Detect which cell encompasses the target text, then output its (x, y) center coordinate. 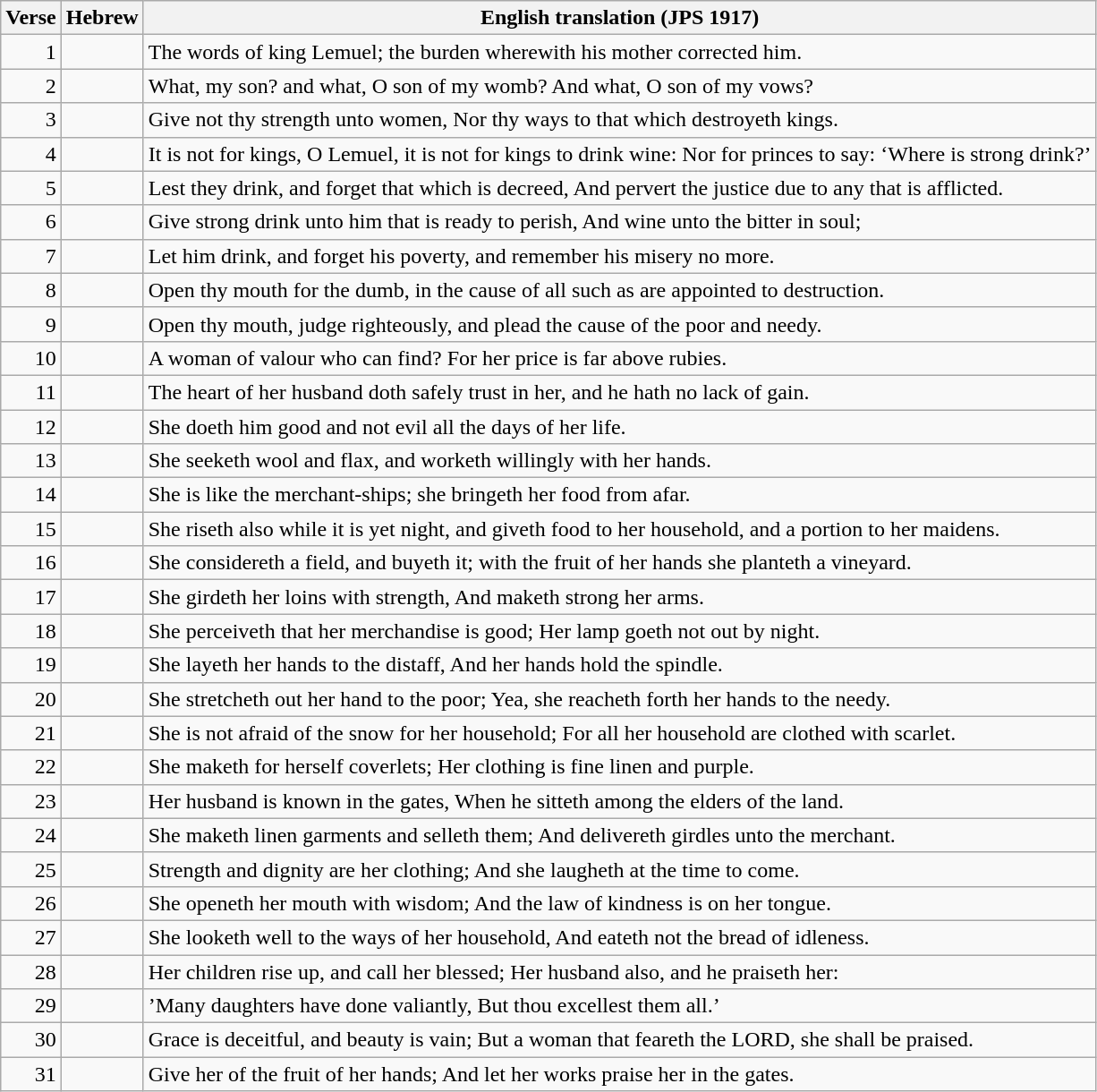
Give not thy strength unto women, Nor thy ways to that which destroyeth kings. (619, 120)
She stretcheth out her hand to the poor; Yea, she reacheth forth her hands to the needy. (619, 699)
3 (31, 120)
Give her of the fruit of her hands; And let her works praise her in the gates. (619, 1074)
’Many daughters have done valiantly, But thou excellest them all.’ (619, 1006)
What, my son? and what, O son of my womb? And what, O son of my vows? (619, 86)
She perceiveth that her merchandise is good; Her lamp goeth not out by night. (619, 631)
12 (31, 427)
She maketh for herself coverlets; Her clothing is fine linen and purple. (619, 767)
Let him drink, and forget his poverty, and remember his misery no more. (619, 256)
5 (31, 188)
She is not afraid of the snow for her household; For all her household are clothed with scarlet. (619, 733)
6 (31, 222)
18 (31, 631)
She openeth her mouth with wisdom; And the law of kindness is on her tongue. (619, 903)
23 (31, 801)
She seeketh wool and flax, and worketh willingly with her hands. (619, 461)
English translation (JPS 1917) (619, 18)
17 (31, 597)
She doeth him good and not evil all the days of her life. (619, 427)
She is like the merchant-ships; she bringeth her food from afar. (619, 495)
21 (31, 733)
19 (31, 665)
She looketh well to the ways of her household, And eateth not the bread of idleness. (619, 937)
29 (31, 1006)
The words of king Lemuel; the burden wherewith his mother corrected him. (619, 52)
14 (31, 495)
Her children rise up, and call her blessed; Her husband also, and he praiseth her: (619, 971)
9 (31, 324)
Grace is deceitful, and beauty is vain; But a woman that feareth the LORD, she shall be praised. (619, 1040)
16 (31, 563)
27 (31, 937)
Strength and dignity are her clothing; And she laugheth at the time to come. (619, 869)
20 (31, 699)
She riseth also while it is yet night, and giveth food to her household, and a portion to her maidens. (619, 529)
13 (31, 461)
2 (31, 86)
1 (31, 52)
25 (31, 869)
31 (31, 1074)
She girdeth her loins with strength, And maketh strong her arms. (619, 597)
She maketh linen garments and selleth them; And delivereth girdles unto the merchant. (619, 835)
4 (31, 154)
The heart of her husband doth safely trust in her, and he hath no lack of gain. (619, 392)
24 (31, 835)
Lest they drink, and forget that which is decreed, And pervert the justice due to any that is afflicted. (619, 188)
26 (31, 903)
She layeth her hands to the distaff, And her hands hold the spindle. (619, 665)
15 (31, 529)
Her husband is known in the gates, When he sitteth among the elders of the land. (619, 801)
Open thy mouth, judge righteously, and plead the cause of the poor and needy. (619, 324)
It is not for kings, O Lemuel, it is not for kings to drink wine: Nor for princes to say: ‘Where is strong drink?’ (619, 154)
10 (31, 358)
11 (31, 392)
22 (31, 767)
Open thy mouth for the dumb, in the cause of all such as are appointed to destruction. (619, 290)
Verse (31, 18)
Give strong drink unto him that is ready to perish, And wine unto the bitter in soul; (619, 222)
8 (31, 290)
30 (31, 1040)
She considereth a field, and buyeth it; with the fruit of her hands she planteth a vineyard. (619, 563)
Hebrew (102, 18)
A woman of valour who can find? For her price is far above rubies. (619, 358)
28 (31, 971)
7 (31, 256)
